Find where the given text appears and provide that cell's center as (X, Y) coordinate. 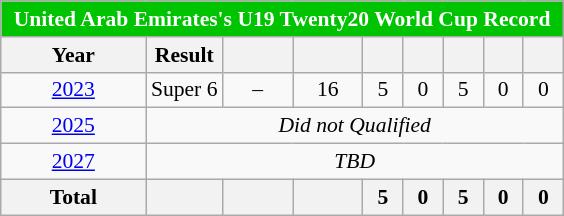
2027 (74, 162)
Super 6 (184, 90)
TBD (355, 162)
Result (184, 55)
United Arab Emirates's U19 Twenty20 World Cup Record (282, 19)
Total (74, 197)
Year (74, 55)
– (258, 90)
2023 (74, 90)
2025 (74, 126)
Did not Qualified (355, 126)
16 (328, 90)
